Detect which cell encompasses the target text, then output its [X, Y] center coordinate. 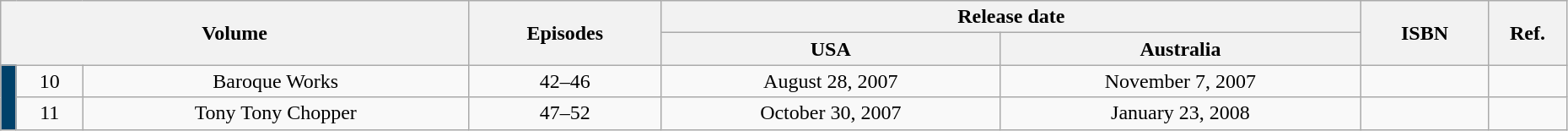
Australia [1180, 49]
Ref. [1528, 33]
October 30, 2007 [830, 113]
November 7, 2007 [1180, 81]
Tony Tony Chopper [275, 113]
ISBN [1425, 33]
11 [49, 113]
January 23, 2008 [1180, 113]
47–52 [565, 113]
Episodes [565, 33]
Release date [1010, 17]
Baroque Works [275, 81]
USA [830, 49]
10 [49, 81]
August 28, 2007 [830, 81]
42–46 [565, 81]
Volume [234, 33]
